Scan for the cell matching the given text and deliver its (X, Y) coordinate at center. 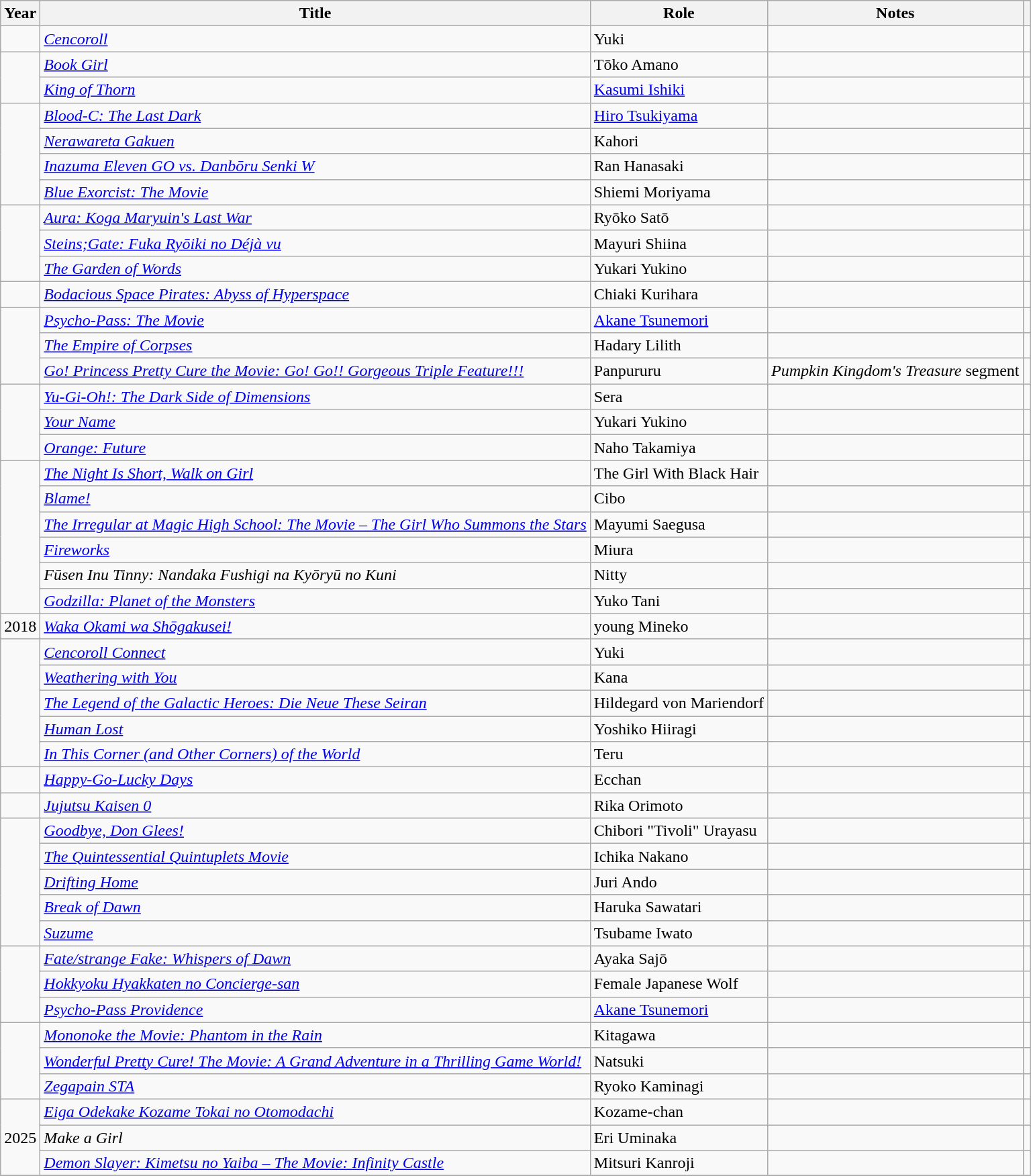
Zegapain STA (315, 1086)
Panpururu (679, 371)
Chibori "Tivoli" Urayasu (679, 831)
Teru (679, 754)
Cibo (679, 499)
Naho Takamiya (679, 448)
Make a Girl (315, 1138)
Tsubame Iwato (679, 933)
Eiga Odekake Kozame Tokai no Otomodachi (315, 1112)
Godzilla: Planet of the Monsters (315, 601)
Hadary Lilith (679, 346)
Haruka Sawatari (679, 908)
young Mineko (679, 626)
Goodbye, Don Glees! (315, 831)
Kahori (679, 141)
Ran Hanasaki (679, 166)
Cencoroll Connect (315, 652)
Psycho-Pass: The Movie (315, 320)
Steins;Gate: Fuka Ryōiki no Déjà vu (315, 243)
The Empire of Corpses (315, 346)
Hiro Tsukiyama (679, 115)
Eri Uminaka (679, 1138)
Waka Okami wa Shōgakusei! (315, 626)
Nitty (679, 575)
Kozame-chan (679, 1112)
Mayuri Shiina (679, 243)
Ayaka Sajō (679, 959)
The Girl With Black Hair (679, 473)
Shiemi Moriyama (679, 192)
Sera (679, 397)
Go! Princess Pretty Cure the Movie: Go! Go!! Gorgeous Triple Feature!!! (315, 371)
The Night Is Short, Walk on Girl (315, 473)
Hildegard von Mariendorf (679, 703)
Psycho-Pass Providence (315, 1010)
Bodacious Space Pirates: Abyss of Hyperspace (315, 294)
Ecchan (679, 780)
Notes (895, 13)
Fireworks (315, 550)
In This Corner (and Other Corners) of the World (315, 754)
Happy-Go-Lucky Days (315, 780)
Chiaki Kurihara (679, 294)
Yu-Gi-Oh!: The Dark Side of Dimensions (315, 397)
Kana (679, 677)
Wonderful Pretty Cure! The Movie: A Grand Adventure in a Thrilling Game World! (315, 1061)
Cencoroll (315, 39)
King of Thorn (315, 90)
Orange: Future (315, 448)
Role (679, 13)
Mononoke the Movie: Phantom in the Rain (315, 1035)
Rika Orimoto (679, 805)
Year (20, 13)
Hokkyoku Hyakkaten no Concierge-san (315, 984)
Kasumi Ishiki (679, 90)
Ichika Nakano (679, 856)
The Quintessential Quintuplets Movie (315, 856)
Weathering with You (315, 677)
Human Lost (315, 728)
Kitagawa (679, 1035)
Blue Exorcist: The Movie (315, 192)
Natsuki (679, 1061)
Aura: Koga Maryuin's Last War (315, 217)
The Legend of the Galactic Heroes: Die Neue These Seiran (315, 703)
Nerawareta Gakuen (315, 141)
Blood-C: The Last Dark (315, 115)
Miura (679, 550)
Ryoko Kaminagi (679, 1086)
The Irregular at Magic High School: The Movie – The Girl Who Summons the Stars (315, 524)
Blame! (315, 499)
Mitsuri Kanroji (679, 1163)
Demon Slayer: Kimetsu no Yaiba – The Movie: Infinity Castle (315, 1163)
Fūsen Inu Tinny: Nandaka Fushigi na Kyōryū no Kuni (315, 575)
Tōko Amano (679, 64)
Break of Dawn (315, 908)
Your Name (315, 422)
Fate/strange Fake: Whispers of Dawn (315, 959)
Title (315, 13)
Yuko Tani (679, 601)
Yoshiko Hiiragi (679, 728)
The Garden of Words (315, 268)
2018 (20, 626)
Suzume (315, 933)
Female Japanese Wolf (679, 984)
2025 (20, 1137)
Inazuma Eleven GO vs. Danbōru Senki W (315, 166)
Drifting Home (315, 882)
Book Girl (315, 64)
Jujutsu Kaisen 0 (315, 805)
Ryōko Satō (679, 217)
Mayumi Saegusa (679, 524)
Pumpkin Kingdom's Treasure segment (895, 371)
Juri Ando (679, 882)
